For the text-containing cell, return its midpoint in [X, Y] coordinate format. 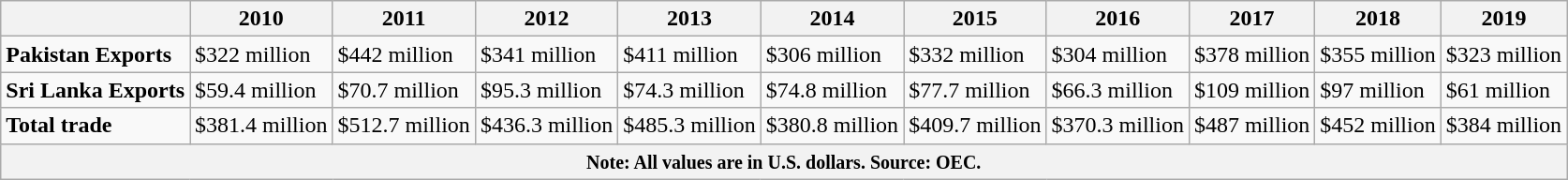
2018 [1378, 19]
2012 [546, 19]
$332 million [975, 54]
$442 million [404, 54]
$61 million [1503, 90]
$77.7 million [975, 90]
2013 [689, 19]
$74.8 million [832, 90]
$512.7 million [404, 126]
$485.3 million [689, 126]
$411 million [689, 54]
Pakistan Exports [96, 54]
$322 million [261, 54]
$306 million [832, 54]
Note: All values are in U.S. dollars. Source: OEC. [784, 161]
2014 [832, 19]
2017 [1251, 19]
2010 [261, 19]
$74.3 million [689, 90]
$409.7 million [975, 126]
$323 million [1503, 54]
$341 million [546, 54]
$109 million [1251, 90]
$487 million [1251, 126]
2016 [1117, 19]
Total trade [96, 126]
$452 million [1378, 126]
$70.7 million [404, 90]
$380.8 million [832, 126]
$378 million [1251, 54]
2011 [404, 19]
$304 million [1117, 54]
$384 million [1503, 126]
$59.4 million [261, 90]
$436.3 million [546, 126]
$66.3 million [1117, 90]
2019 [1503, 19]
$97 million [1378, 90]
$355 million [1378, 54]
$381.4 million [261, 126]
2015 [975, 19]
Sri Lanka Exports [96, 90]
$95.3 million [546, 90]
$370.3 million [1117, 126]
